Pinpoint the cell where the given text exists, returning its (x, y) midpoint coordinate. 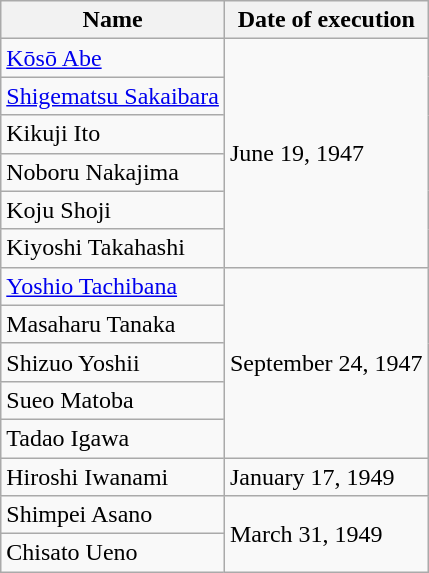
Yoshio Tachibana (113, 286)
Shigematsu Sakaibara (113, 96)
Kōsō Abe (113, 58)
Koju Shoji (113, 210)
Chisato Ueno (113, 553)
Kiyoshi Takahashi (113, 248)
Hiroshi Iwanami (113, 477)
Shizuo Yoshii (113, 362)
Noboru Nakajima (113, 172)
Date of execution (326, 20)
September 24, 1947 (326, 362)
Tadao Igawa (113, 438)
March 31, 1949 (326, 534)
Masaharu Tanaka (113, 324)
Kikuji Ito (113, 134)
Name (113, 20)
June 19, 1947 (326, 153)
Sueo Matoba (113, 400)
January 17, 1949 (326, 477)
Shimpei Asano (113, 515)
